Identify which cell holds the provided text, then report its (x, y) central coordinate. 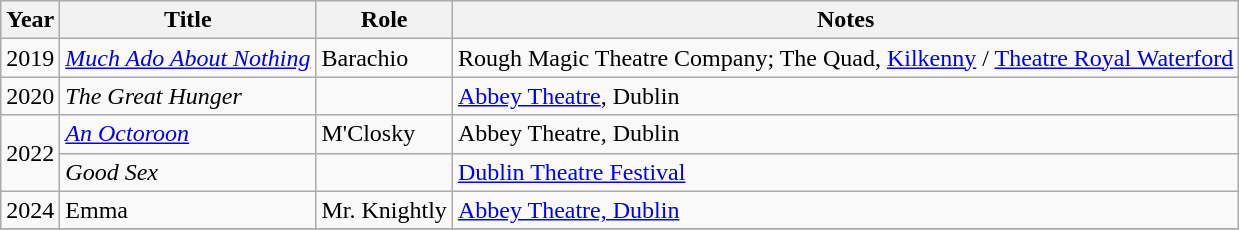
Much Ado About Nothing (188, 58)
Dublin Theatre Festival (845, 172)
Barachio (384, 58)
M'Closky (384, 134)
Notes (845, 20)
Year (30, 20)
Mr. Knightly (384, 210)
Good Sex (188, 172)
An Octoroon (188, 134)
Rough Magic Theatre Company; The Quad, Kilkenny / Theatre Royal Waterford (845, 58)
2019 (30, 58)
2022 (30, 153)
Title (188, 20)
Role (384, 20)
2020 (30, 96)
2024 (30, 210)
The Great Hunger (188, 96)
Emma (188, 210)
